Search for the cell housing the specified text and yield its [X, Y] center coordinate. 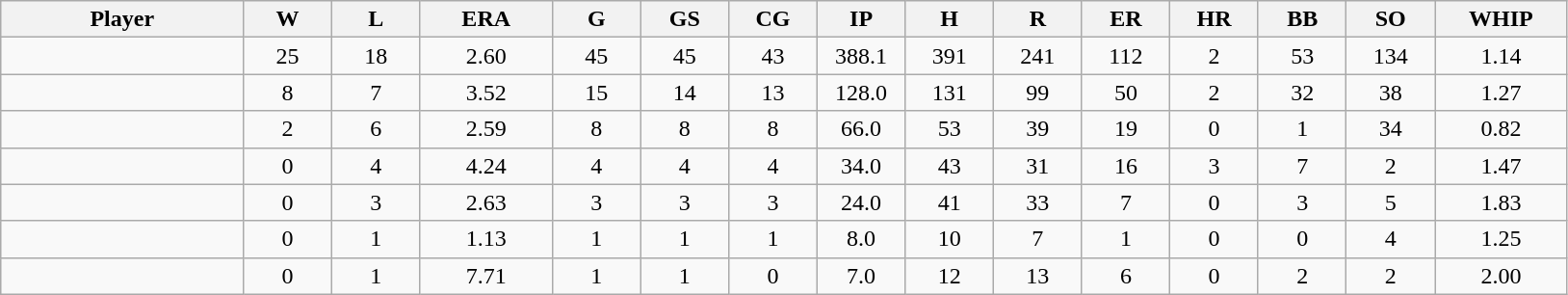
18 [376, 56]
19 [1126, 129]
12 [950, 276]
39 [1038, 129]
2.63 [485, 202]
388.1 [861, 56]
BB [1302, 19]
128.0 [861, 93]
31 [1038, 166]
SO [1391, 19]
15 [596, 93]
241 [1038, 56]
33 [1038, 202]
H [950, 19]
7.0 [861, 276]
34.0 [861, 166]
G [596, 19]
10 [950, 239]
41 [950, 202]
2.59 [485, 129]
1.25 [1502, 239]
ERA [485, 19]
1.13 [485, 239]
1.47 [1502, 166]
CG [773, 19]
25 [288, 56]
14 [685, 93]
GS [685, 19]
134 [1391, 56]
38 [1391, 93]
131 [950, 93]
2.60 [485, 56]
5 [1391, 202]
50 [1126, 93]
IP [861, 19]
Player [122, 19]
ER [1126, 19]
R [1038, 19]
1.27 [1502, 93]
24.0 [861, 202]
34 [1391, 129]
66.0 [861, 129]
8.0 [861, 239]
WHIP [1502, 19]
4.24 [485, 166]
16 [1126, 166]
112 [1126, 56]
1.14 [1502, 56]
1.83 [1502, 202]
L [376, 19]
0.82 [1502, 129]
3.52 [485, 93]
32 [1302, 93]
391 [950, 56]
7.71 [485, 276]
99 [1038, 93]
2.00 [1502, 276]
HR [1215, 19]
W [288, 19]
